Locate the cell with the specified text and output its [X, Y] center coordinate. 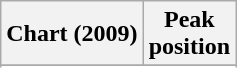
Peakposition [189, 34]
Chart (2009) [72, 34]
